From the cell containing the given text, extract its center point as [x, y] coordinate. 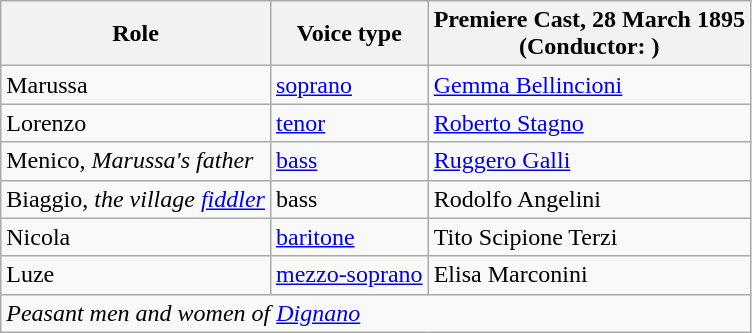
Tito Scipione Terzi [589, 237]
tenor [349, 123]
Nicola [136, 237]
Biaggio, the village fiddler [136, 199]
Luze [136, 275]
Marussa [136, 85]
Elisa Marconini [589, 275]
Voice type [349, 34]
Menico, Marussa's father [136, 161]
Premiere Cast, 28 March 1895(Conductor: ) [589, 34]
baritone [349, 237]
Role [136, 34]
soprano [349, 85]
Roberto Stagno [589, 123]
Ruggero Galli [589, 161]
Gemma Bellincioni [589, 85]
Rodolfo Angelini [589, 199]
Lorenzo [136, 123]
mezzo-soprano [349, 275]
Peasant men and women of Dignano [376, 313]
